Return the (x, y) coordinate for the center point of the cell that contains the specified text.  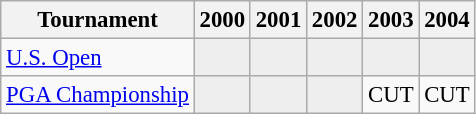
Tournament (98, 20)
2002 (335, 20)
PGA Championship (98, 95)
2004 (447, 20)
2003 (391, 20)
2001 (278, 20)
2000 (222, 20)
U.S. Open (98, 58)
